Locate the cell with the specified text and output its [X, Y] center coordinate. 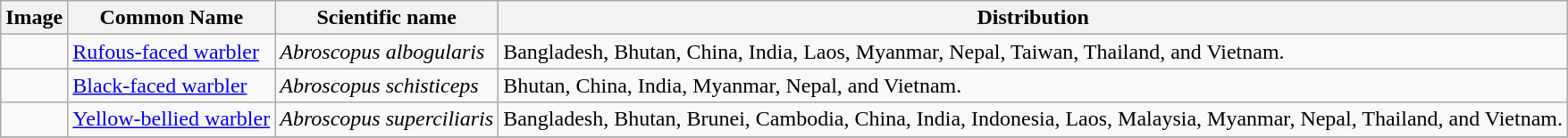
Distribution [1033, 18]
Scientific name [387, 18]
Bangladesh, Bhutan, Brunei, Cambodia, China, India, Indonesia, Laos, Malaysia, Myanmar, Nepal, Thailand, and Vietnam. [1033, 119]
Black-faced warbler [172, 85]
Bhutan, China, India, Myanmar, Nepal, and Vietnam. [1033, 85]
Common Name [172, 18]
Abroscopus schisticeps [387, 85]
Image [34, 18]
Yellow-bellied warbler [172, 119]
Abroscopus superciliaris [387, 119]
Bangladesh, Bhutan, China, India, Laos, Myanmar, Nepal, Taiwan, Thailand, and Vietnam. [1033, 52]
Abroscopus albogularis [387, 52]
Rufous-faced warbler [172, 52]
